Identify which cell holds the provided text, then report its [X, Y] central coordinate. 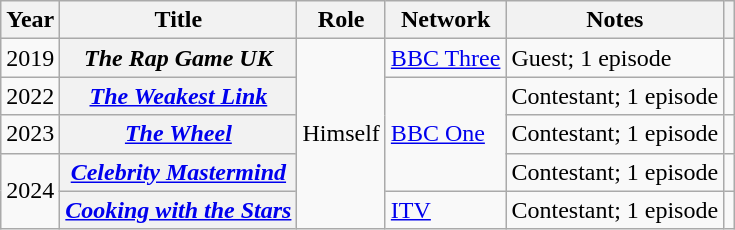
Title [178, 20]
2023 [30, 134]
Celebrity Mastermind [178, 172]
BBC Three [446, 58]
Notes [615, 20]
The Weakest Link [178, 96]
Year [30, 20]
2022 [30, 96]
BBC One [446, 134]
The Wheel [178, 134]
Guest; 1 episode [615, 58]
Role [341, 20]
2024 [30, 191]
The Rap Game UK [178, 58]
Cooking with the Stars [178, 210]
2019 [30, 58]
Network [446, 20]
Himself [341, 134]
ITV [446, 210]
